Provide the [x, y] coordinate of the cell's center where the given text is located.  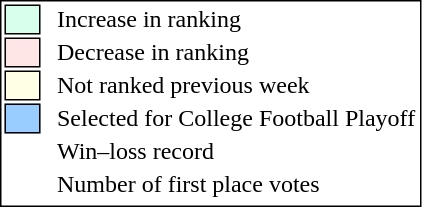
Selected for College Football Playoff [236, 119]
Not ranked previous week [236, 85]
Decrease in ranking [236, 53]
Number of first place votes [236, 185]
Increase in ranking [236, 19]
Win–loss record [236, 151]
